Identify which cell holds the provided text, then report its (x, y) central coordinate. 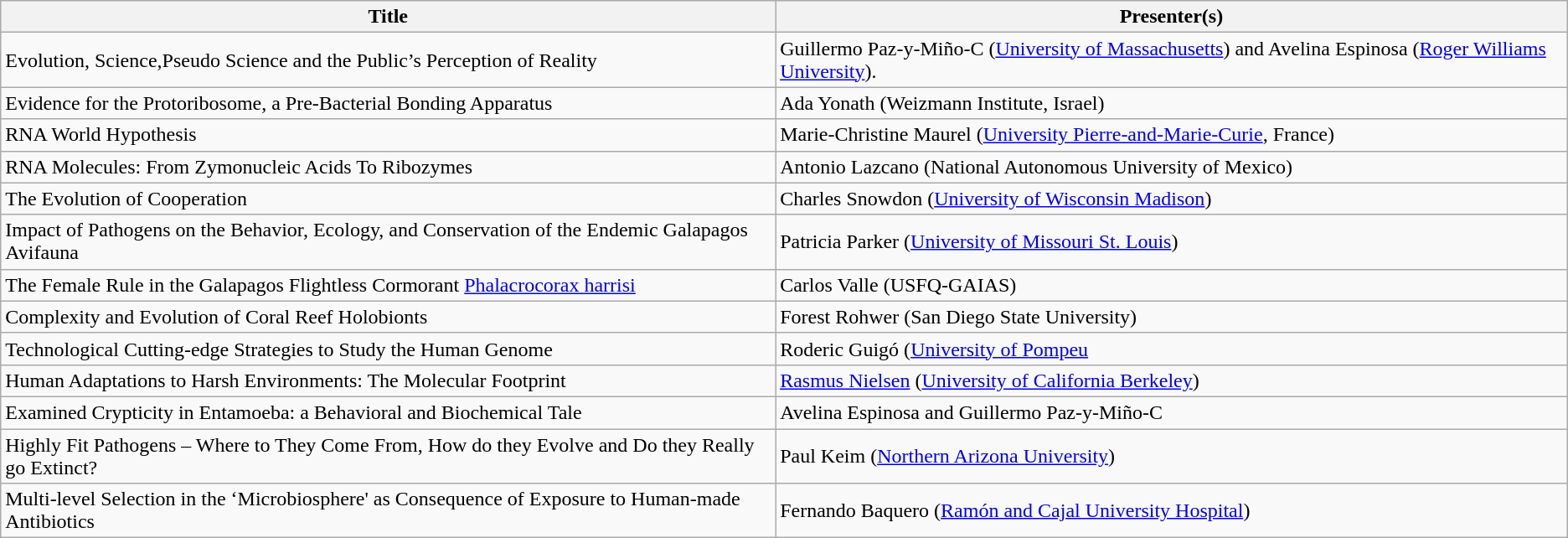
RNA Molecules: From Zymonucleic Acids To Ribozymes (389, 167)
Technological Cutting-edge Strategies to Study the Human Genome (389, 349)
Avelina Espinosa and Guillermo Paz-y-Miño-C (1172, 412)
Forest Rohwer (San Diego State University) (1172, 317)
Examined Crypticity in Entamoeba: a Behavioral and Biochemical Tale (389, 412)
Paul Keim (Northern Arizona University) (1172, 456)
Patricia Parker (University of Missouri St. Louis) (1172, 241)
Marie-Christine Maurel (University Pierre-and-Marie-Curie, France) (1172, 135)
Rasmus Nielsen (University of California Berkeley) (1172, 380)
Roderic Guigó (University of Pompeu (1172, 349)
Complexity and Evolution of Coral Reef Holobionts (389, 317)
Title (389, 17)
The Female Rule in the Galapagos Flightless Cormorant Phalacrocorax harrisi (389, 285)
RNA World Hypothesis (389, 135)
Evolution, Science,Pseudo Science and the Public’s Perception of Reality (389, 60)
Guillermo Paz-y-Miño-C (University of Massachusetts) and Avelina Espinosa (Roger Williams University). (1172, 60)
Fernando Baquero (Ramón and Cajal University Hospital) (1172, 511)
Evidence for the Protoribosome, a Pre-Bacterial Bonding Apparatus (389, 103)
Multi-level Selection in the ‘Microbiosphere' as Consequence of Exposure to Human-made Antibiotics (389, 511)
Carlos Valle (USFQ-GAIAS) (1172, 285)
Highly Fit Pathogens – Where to They Come From, How do they Evolve and Do they Really go Extinct? (389, 456)
Charles Snowdon (University of Wisconsin Madison) (1172, 199)
The Evolution of Cooperation (389, 199)
Ada Yonath (Weizmann Institute, Israel) (1172, 103)
Impact of Pathogens on the Behavior, Ecology, and Conservation of the Endemic Galapagos Avifauna (389, 241)
Presenter(s) (1172, 17)
Human Adaptations to Harsh Environments: The Molecular Footprint (389, 380)
Antonio Lazcano (National Autonomous University of Mexico) (1172, 167)
